Identify which cell holds the provided text, then report its (X, Y) central coordinate. 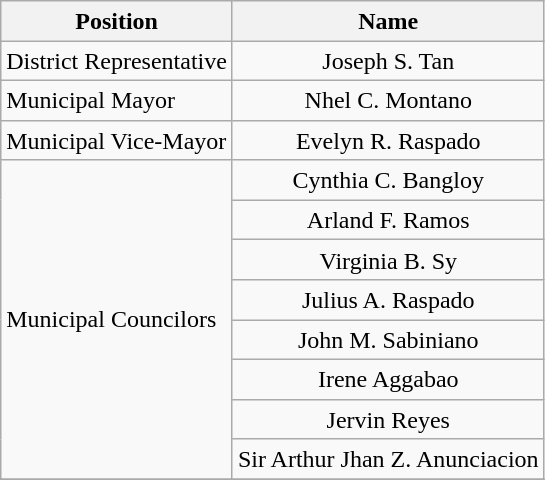
Arland F. Ramos (388, 220)
Municipal Councilors (117, 320)
Cynthia C. Bangloy (388, 180)
Sir Arthur Jhan Z. Anunciacion (388, 459)
Jervin Reyes (388, 419)
Irene Aggabao (388, 379)
Position (117, 21)
Municipal Mayor (117, 100)
District Representative (117, 61)
Virginia B. Sy (388, 260)
John M. Sabiniano (388, 340)
Joseph S. Tan (388, 61)
Municipal Vice-Mayor (117, 140)
Julius A. Raspado (388, 300)
Name (388, 21)
Nhel C. Montano (388, 100)
Evelyn R. Raspado (388, 140)
